Output the (X, Y) coordinate of the center of the cell containing the given text.  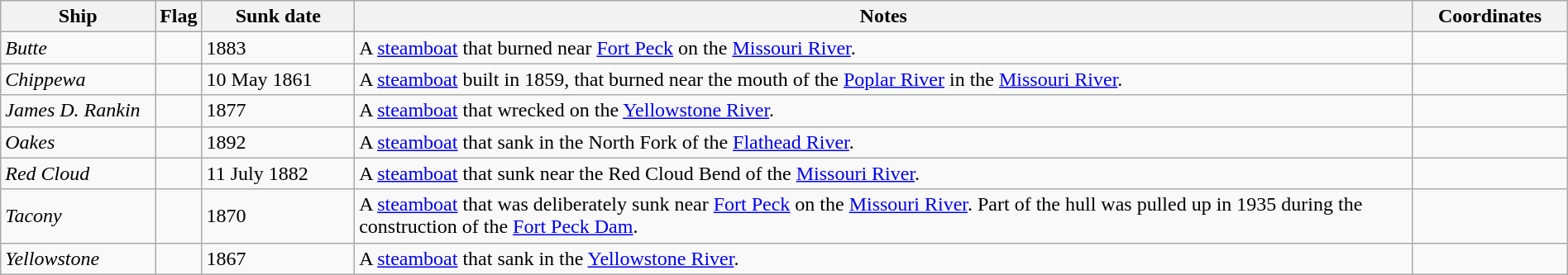
A steamboat that sank in the North Fork of the Flathead River. (883, 142)
A steamboat that wrecked on the Yellowstone River. (883, 111)
Flag (179, 17)
James D. Rankin (78, 111)
1883 (278, 48)
Oakes (78, 142)
10 May 1861 (278, 79)
Tacony (78, 216)
11 July 1882 (278, 173)
A steamboat built in 1859, that burned near the mouth of the Poplar River in the Missouri River. (883, 79)
Red Cloud (78, 173)
Chippewa (78, 79)
Notes (883, 17)
A steamboat that sunk near the Red Cloud Bend of the Missouri River. (883, 173)
Yellowstone (78, 258)
1892 (278, 142)
Coordinates (1490, 17)
1870 (278, 216)
Ship (78, 17)
Butte (78, 48)
A steamboat that sank in the Yellowstone River. (883, 258)
A steamboat that burned near Fort Peck on the Missouri River. (883, 48)
1867 (278, 258)
Sunk date (278, 17)
1877 (278, 111)
